Search for the cell housing the specified text and yield its (X, Y) center coordinate. 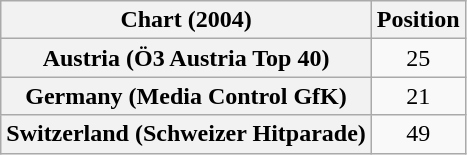
Switzerland (Schweizer Hitparade) (186, 134)
49 (418, 134)
Chart (2004) (186, 20)
Austria (Ö3 Austria Top 40) (186, 58)
21 (418, 96)
25 (418, 58)
Position (418, 20)
Germany (Media Control GfK) (186, 96)
